Provide the [x, y] coordinate of the cell's center where the given text is located.  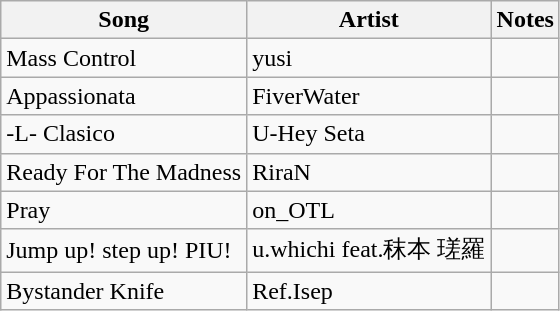
Pray [124, 210]
Ready For The Madness [124, 172]
Bystander Knife [124, 291]
Song [124, 20]
Ref.Isep [369, 291]
Appassionata [124, 96]
yusi [369, 58]
U-Hey Seta [369, 134]
u.whichi feat.秣本 瑳羅 [369, 250]
Jump up! step up! PIU! [124, 250]
Mass Control [124, 58]
on_OTL [369, 210]
RiraN [369, 172]
Artist [369, 20]
Notes [525, 20]
FiverWater [369, 96]
-L- Clasico [124, 134]
